For the text-containing cell, return its midpoint in (X, Y) coordinate format. 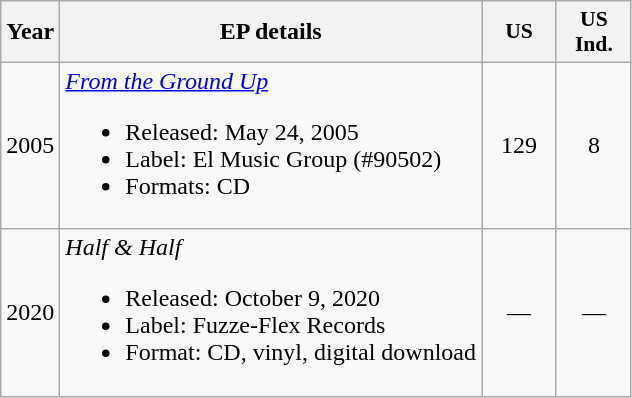
EP details (271, 32)
2020 (30, 312)
USInd. (594, 32)
Year (30, 32)
From the Ground UpReleased: May 24, 2005Label: El Music Group (#90502)Formats: CD (271, 146)
US (520, 32)
129 (520, 146)
2005 (30, 146)
8 (594, 146)
Half & HalfReleased: October 9, 2020Label: Fuzze-Flex RecordsFormat: CD, vinyl, digital download (271, 312)
